Return the (X, Y) coordinate for the center point of the cell that contains the specified text.  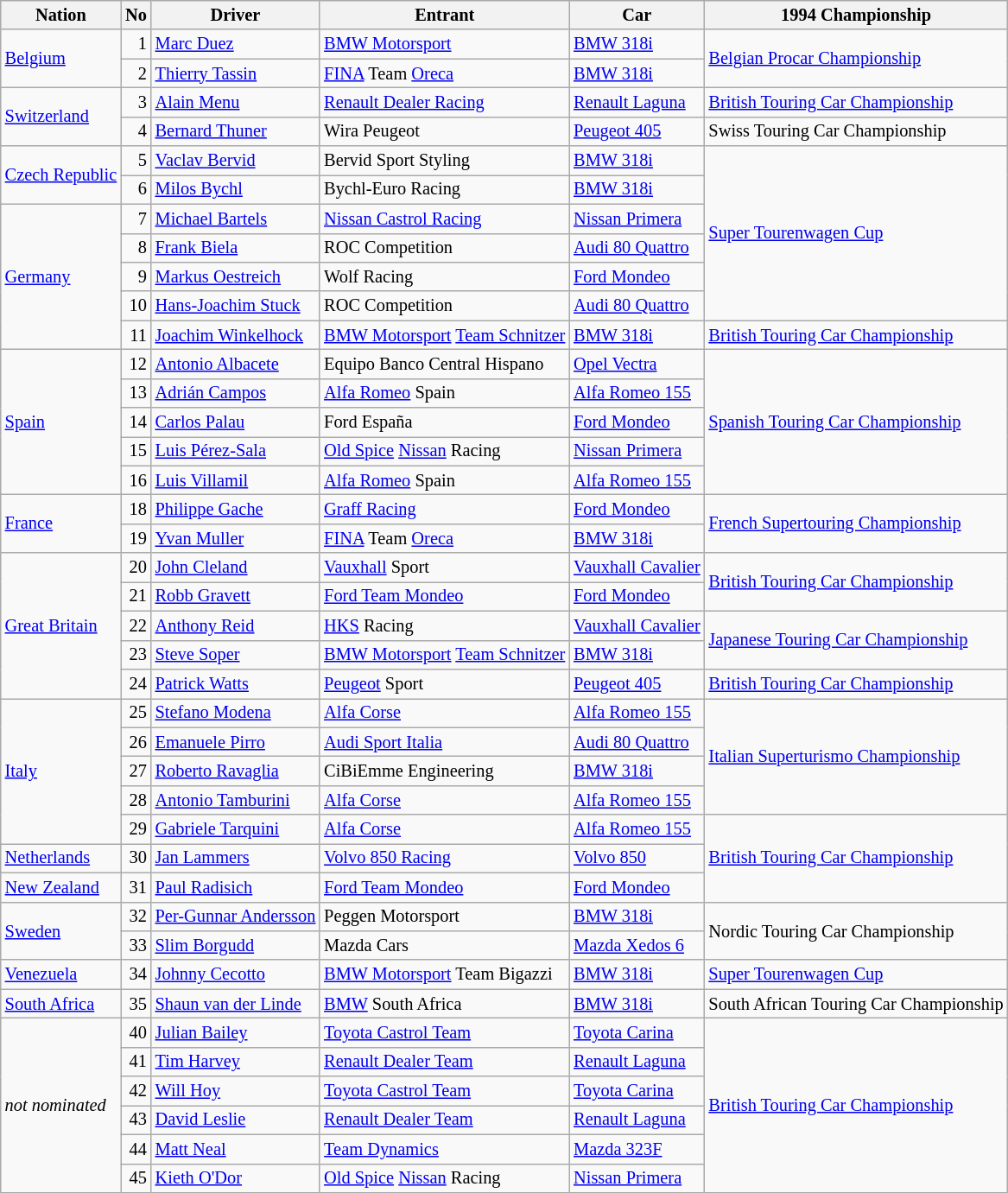
21 (136, 596)
Tim Harvey (236, 1062)
44 (136, 1149)
42 (136, 1091)
Bervid Sport Styling (444, 161)
23 (136, 655)
Patrick Watts (236, 683)
Italy (60, 771)
18 (136, 509)
28 (136, 800)
BMW Motorsport (444, 44)
22 (136, 625)
Sweden (60, 931)
Wira Peugeot (444, 131)
26 (136, 742)
12 (136, 364)
Nordic Touring Car Championship (857, 931)
Renault Dealer Racing (444, 102)
Carlos Palau (236, 422)
Nation (60, 15)
6 (136, 189)
Car (637, 15)
27 (136, 771)
Vaclav Bervid (236, 161)
Graff Racing (444, 509)
Bychl-Euro Racing (444, 189)
5 (136, 161)
32 (136, 917)
BMW South Africa (444, 1004)
Nissan Castrol Racing (444, 219)
Great Britain (60, 625)
Kieth O'Dor (236, 1178)
Frank Biela (236, 248)
Johnny Cecotto (236, 974)
John Cleland (236, 568)
Michael Bartels (236, 219)
7 (136, 219)
40 (136, 1032)
1 (136, 44)
Alain Menu (236, 102)
Thierry Tassin (236, 73)
France (60, 524)
Volvo 850 (637, 858)
Peggen Motorsport (444, 917)
New Zealand (60, 887)
41 (136, 1062)
4 (136, 131)
CiBiEmme Engineering (444, 771)
Shaun van der Linde (236, 1004)
Peugeot Sport (444, 683)
Wolf Racing (444, 276)
Vauxhall Sport (444, 568)
20 (136, 568)
34 (136, 974)
French Supertouring Championship (857, 524)
Will Hoy (236, 1091)
31 (136, 887)
2 (136, 73)
43 (136, 1120)
Emanuele Pirro (236, 742)
No (136, 15)
30 (136, 858)
14 (136, 422)
Adrián Campos (236, 393)
29 (136, 829)
Mazda Xedos 6 (637, 945)
Paul Radisich (236, 887)
9 (136, 276)
10 (136, 306)
Milos Bychl (236, 189)
Steve Soper (236, 655)
35 (136, 1004)
Hans-Joachim Stuck (236, 306)
25 (136, 713)
Ford España (444, 422)
Belgian Procar Championship (857, 59)
Marc Duez (236, 44)
Entrant (444, 15)
Volvo 850 Racing (444, 858)
Switzerland (60, 116)
Per-Gunnar Andersson (236, 917)
Spain (60, 422)
11 (136, 335)
not nominated (60, 1105)
Equipo Banco Central Hispano (444, 364)
13 (136, 393)
South Africa (60, 1004)
Philippe Gache (236, 509)
Czech Republic (60, 175)
Anthony Reid (236, 625)
Julian Bailey (236, 1032)
Antonio Albacete (236, 364)
Mazda 323F (637, 1149)
24 (136, 683)
Roberto Ravaglia (236, 771)
Luis Pérez-Sala (236, 451)
Team Dynamics (444, 1149)
3 (136, 102)
Luis Villamil (236, 480)
Belgium (60, 59)
Yvan Muller (236, 538)
33 (136, 945)
1994 Championship (857, 15)
Swiss Touring Car Championship (857, 131)
Audi Sport Italia (444, 742)
BMW Motorsport Team Bigazzi (444, 974)
8 (136, 248)
15 (136, 451)
David Leslie (236, 1120)
South African Touring Car Championship (857, 1004)
Italian Superturismo Championship (857, 757)
45 (136, 1178)
Gabriele Tarquini (236, 829)
Germany (60, 276)
HKS Racing (444, 625)
Markus Oestreich (236, 276)
Opel Vectra (637, 364)
Stefano Modena (236, 713)
Mazda Cars (444, 945)
19 (136, 538)
Japanese Touring Car Championship (857, 639)
Venezuela (60, 974)
16 (136, 480)
Joachim Winkelhock (236, 335)
Jan Lammers (236, 858)
Bernard Thuner (236, 131)
Driver (236, 15)
Robb Gravett (236, 596)
Netherlands (60, 858)
Spanish Touring Car Championship (857, 422)
Antonio Tamburini (236, 800)
Matt Neal (236, 1149)
Slim Borgudd (236, 945)
